Extract the [x, y] coordinate from the center of the cell holding the provided text.  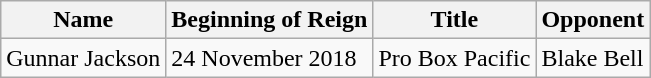
24 November 2018 [270, 58]
Pro Box Pacific [454, 58]
Gunnar Jackson [84, 58]
Beginning of Reign [270, 20]
Title [454, 20]
Name [84, 20]
Opponent [593, 20]
Blake Bell [593, 58]
